Detect which cell encompasses the target text, then output its [x, y] center coordinate. 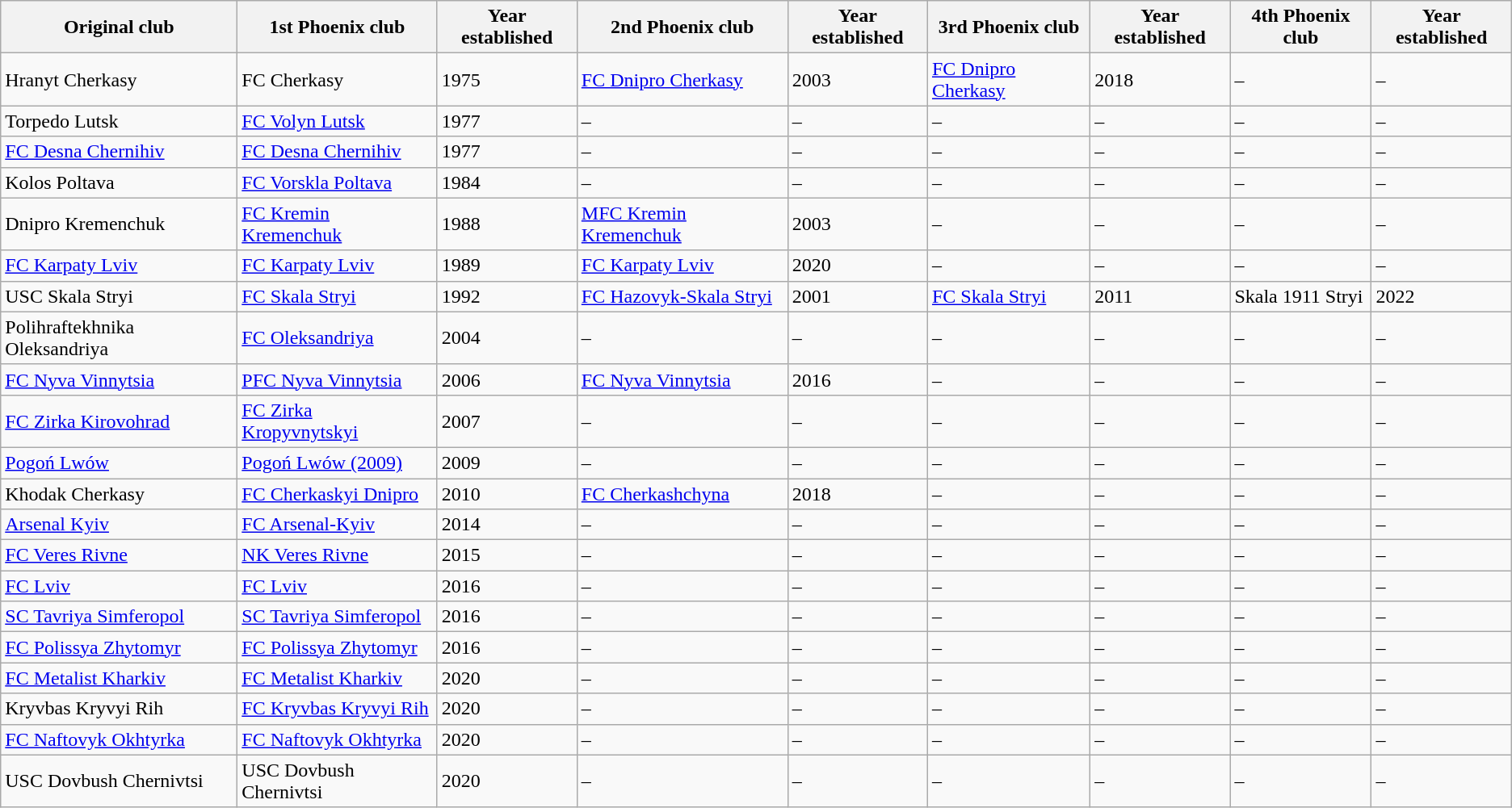
FC Kryvbas Kryvyi Rih [338, 709]
2009 [507, 463]
1984 [507, 182]
FC Kremin Kremenchuk [338, 224]
2022 [1441, 296]
FC Cherkaskyi Dnipro [338, 493]
USC Skala Stryi [120, 296]
1st Phoenix club [338, 27]
4th Phoenix club [1300, 27]
3rd Phoenix club [1008, 27]
Skala 1911 Stryi [1300, 296]
NK Veres Rivne [338, 555]
Torpedo Lutsk [120, 121]
2014 [507, 525]
2010 [507, 493]
Kryvbas Kryvyi Rih [120, 709]
Original club [120, 27]
1989 [507, 266]
Polihraftekhnika Oleksandriya [120, 337]
2004 [507, 337]
2006 [507, 379]
FC Hazovyk-Skala Stryi [682, 296]
Arsenal Kyiv [120, 525]
Pogoń Lwów [120, 463]
Pogoń Lwów (2009) [338, 463]
Kolos Poltava [120, 182]
1988 [507, 224]
FC Zirka Kropyvnytskyi [338, 421]
FC Cherkasy [338, 79]
1992 [507, 296]
FC Veres Rivne [120, 555]
FC Arsenal-Kyiv [338, 525]
FC Cherkashchyna [682, 493]
Dnipro Kremenchuk [120, 224]
2001 [858, 296]
FC Oleksandriya [338, 337]
2015 [507, 555]
2nd Phoenix club [682, 27]
Khodak Cherkasy [120, 493]
MFC Kremin Kremenchuk [682, 224]
FC Volyn Lutsk [338, 121]
1975 [507, 79]
2011 [1160, 296]
2007 [507, 421]
FC Vorskla Poltava [338, 182]
PFC Nyva Vinnytsia [338, 379]
FC Zirka Kirovohrad [120, 421]
Hranyt Cherkasy [120, 79]
